Search for the cell housing the specified text and yield its [x, y] center coordinate. 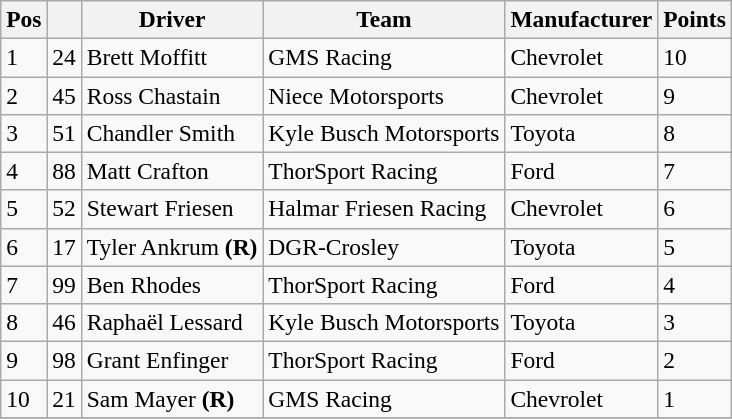
88 [64, 171]
Tyler Ankrum (R) [172, 247]
Ben Rhodes [172, 285]
99 [64, 285]
45 [64, 95]
Manufacturer [582, 19]
Brett Moffitt [172, 57]
Grant Enfinger [172, 360]
17 [64, 247]
Stewart Friesen [172, 209]
Chandler Smith [172, 133]
Points [695, 19]
98 [64, 360]
Niece Motorsports [384, 95]
Ross Chastain [172, 95]
51 [64, 133]
Halmar Friesen Racing [384, 209]
DGR-Crosley [384, 247]
24 [64, 57]
46 [64, 322]
Sam Mayer (R) [172, 398]
Matt Crafton [172, 171]
Raphaël Lessard [172, 322]
Team [384, 19]
21 [64, 398]
52 [64, 209]
Driver [172, 19]
Pos [24, 19]
